Return (X, Y) of the center of cell containing provided text 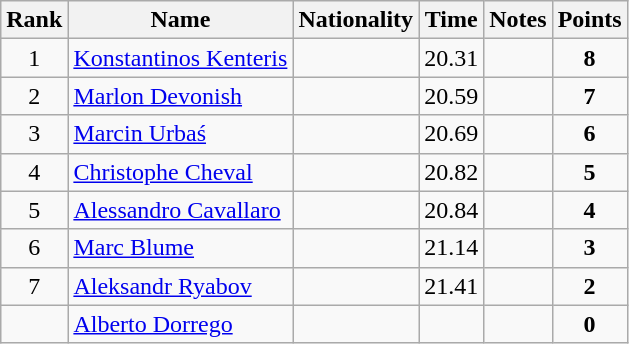
Name (180, 20)
Notes (518, 20)
Aleksandr Ryabov (180, 286)
20.82 (452, 172)
20.84 (452, 210)
Marc Blume (180, 248)
20.69 (452, 134)
21.41 (452, 286)
Marcin Urbaś (180, 134)
Marlon Devonish (180, 96)
8 (590, 58)
0 (590, 324)
Alessandro Cavallaro (180, 210)
21.14 (452, 248)
Points (590, 20)
20.31 (452, 58)
Christophe Cheval (180, 172)
Alberto Dorrego (180, 324)
1 (34, 58)
20.59 (452, 96)
Nationality (356, 20)
Rank (34, 20)
Konstantinos Kenteris (180, 58)
Time (452, 20)
